Find where the given text appears and provide that cell's center as [x, y] coordinate. 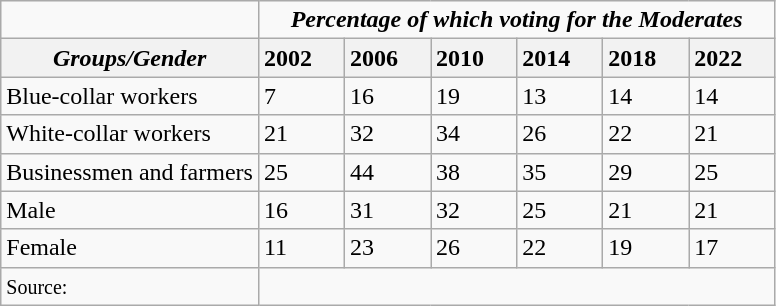
Male [130, 210]
2010 [474, 58]
2014 [560, 58]
13 [560, 96]
Groups/Gender [130, 58]
Source: [130, 286]
2002 [301, 58]
29 [646, 172]
44 [387, 172]
11 [301, 248]
23 [387, 248]
38 [474, 172]
Businessmen and farmers [130, 172]
7 [301, 96]
31 [387, 210]
Percentage of which voting for the Moderates [516, 20]
Blue-collar workers [130, 96]
35 [560, 172]
2018 [646, 58]
White-collar workers [130, 134]
34 [474, 134]
2006 [387, 58]
17 [732, 248]
2022 [732, 58]
Female [130, 248]
